Output the [X, Y] coordinate of the center of the cell containing the given text.  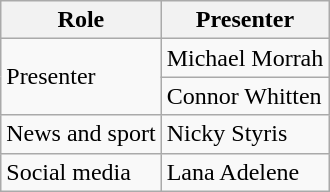
Nicky Styris [245, 134]
Michael Morrah [245, 58]
Connor Whitten [245, 96]
News and sport [81, 134]
Role [81, 20]
Social media [81, 172]
Lana Adelene [245, 172]
